Scan for the cell matching the given text and deliver its (X, Y) coordinate at center. 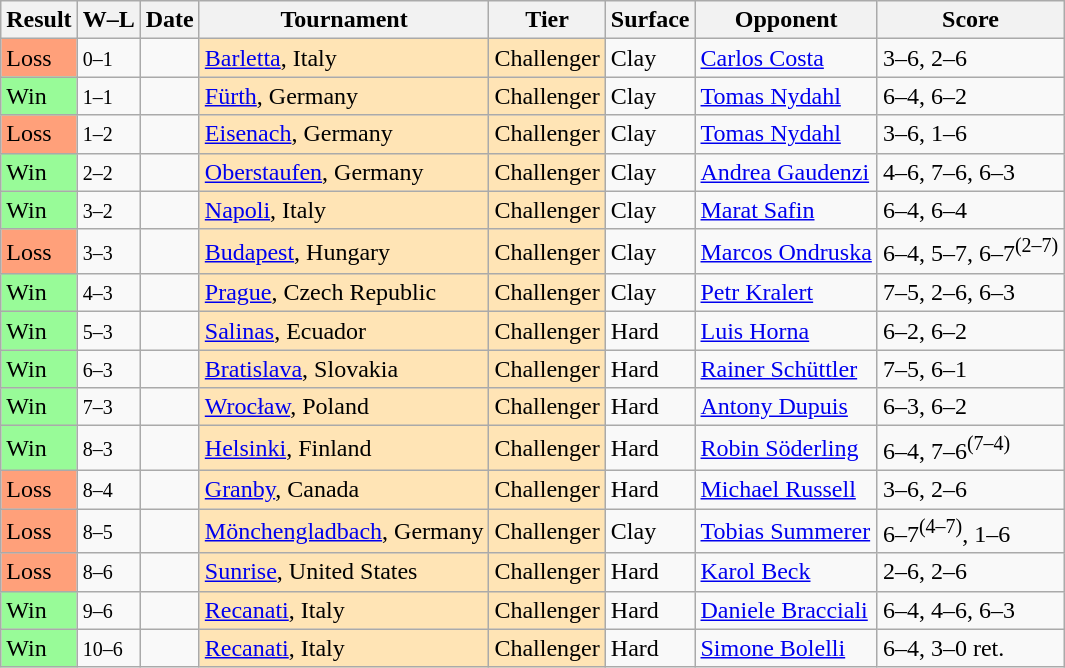
4–6, 7–6, 6–3 (970, 172)
Michael Russell (786, 489)
Marcos Ondruska (786, 252)
Tier (547, 20)
2–2 (108, 172)
Carlos Costa (786, 58)
10–6 (108, 648)
Andrea Gaudenzi (786, 172)
Petr Kralert (786, 293)
Salinas, Ecuador (344, 331)
Bratislava, Slovakia (344, 369)
Fürth, Germany (344, 96)
6–3 (108, 369)
Date (170, 20)
Sunrise, United States (344, 572)
6–3, 6–2 (970, 407)
Daniele Bracciali (786, 610)
Wrocław, Poland (344, 407)
Tobias Summerer (786, 532)
Eisenach, Germany (344, 134)
Mönchengladbach, Germany (344, 532)
6–4, 6–2 (970, 96)
1–2 (108, 134)
8–3 (108, 448)
Helsinki, Finland (344, 448)
2–6, 2–6 (970, 572)
Opponent (786, 20)
Karol Beck (786, 572)
7–5, 6–1 (970, 369)
3–6, 1–6 (970, 134)
Score (970, 20)
0–1 (108, 58)
4–3 (108, 293)
3–2 (108, 210)
6–4, 5–7, 6–7(2–7) (970, 252)
1–1 (108, 96)
Robin Söderling (786, 448)
Tournament (344, 20)
Barletta, Italy (344, 58)
6–4, 6–4 (970, 210)
Marat Safin (786, 210)
8–4 (108, 489)
3–3 (108, 252)
Antony Dupuis (786, 407)
6–7(4–7), 1–6 (970, 532)
Oberstaufen, Germany (344, 172)
Granby, Canada (344, 489)
Simone Bolelli (786, 648)
W–L (108, 20)
5–3 (108, 331)
Luis Horna (786, 331)
7–3 (108, 407)
6–4, 3–0 ret. (970, 648)
Budapest, Hungary (344, 252)
8–5 (108, 532)
Surface (650, 20)
Rainer Schüttler (786, 369)
6–2, 6–2 (970, 331)
6–4, 7–6(7–4) (970, 448)
8–6 (108, 572)
Napoli, Italy (344, 210)
9–6 (108, 610)
Result (39, 20)
Prague, Czech Republic (344, 293)
7–5, 2–6, 6–3 (970, 293)
6–4, 4–6, 6–3 (970, 610)
